Capture the cell that displays the provided text and extract its [X, Y] central coordinate. 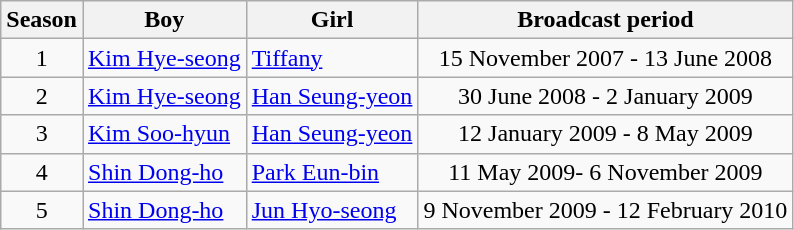
5 [42, 210]
Girl [332, 20]
30 June 2008 - 2 January 2009 [606, 96]
12 January 2009 - 8 May 2009 [606, 134]
2 [42, 96]
3 [42, 134]
15 November 2007 - 13 June 2008 [606, 58]
9 November 2009 - 12 February 2010 [606, 210]
11 May 2009- 6 November 2009 [606, 172]
4 [42, 172]
Jun Hyo-seong [332, 210]
Kim Soo-hyun [164, 134]
Park Eun-bin [332, 172]
Tiffany [332, 58]
Boy [164, 20]
1 [42, 58]
Broadcast period [606, 20]
Season [42, 20]
